Return (x, y) of the center of cell containing provided text 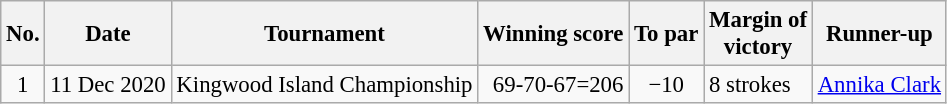
Winning score (554, 34)
Tournament (324, 34)
−10 (666, 85)
69-70-67=206 (554, 85)
To par (666, 34)
No. (23, 34)
Annika Clark (879, 85)
Runner-up (879, 34)
1 (23, 85)
11 Dec 2020 (108, 85)
Margin ofvictory (758, 34)
8 strokes (758, 85)
Date (108, 34)
Kingwood Island Championship (324, 85)
